Output the (x, y) coordinate of the center of the cell containing the given text.  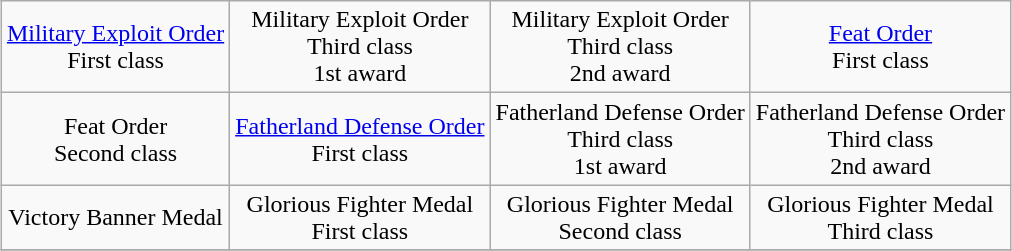
Feat OrderFirst class (880, 47)
Military Exploit OrderFirst class (115, 47)
Fatherland Defense OrderFirst class (360, 139)
Military Exploit OrderThird class1st award (360, 47)
Fatherland Defense OrderThird class2nd award (880, 139)
Glorious Fighter MedalSecond class (620, 218)
Military Exploit OrderThird class2nd award (620, 47)
Glorious Fighter MedalFirst class (360, 218)
Fatherland Defense OrderThird class1st award (620, 139)
Victory Banner Medal (115, 218)
Glorious Fighter MedalThird class (880, 218)
Feat OrderSecond class (115, 139)
